Search for the cell housing the specified text and yield its [X, Y] center coordinate. 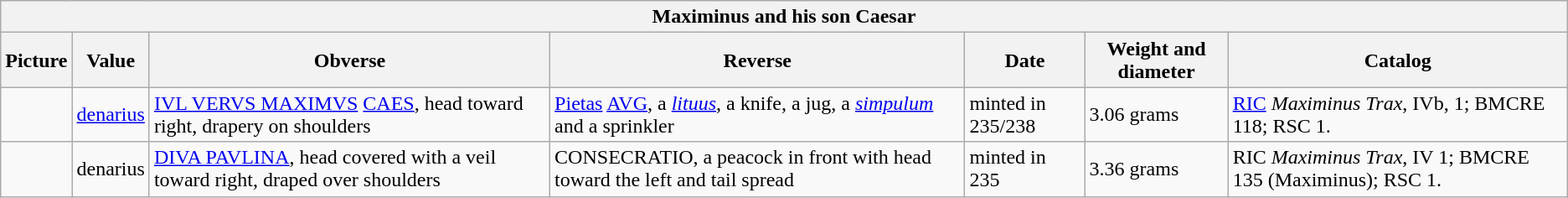
Date [1025, 60]
Picture [37, 60]
Value [111, 60]
Catalog [1397, 60]
Pietas AVG, a lituus, a knife, a jug, a simpulum and a sprinkler [757, 114]
minted in 235 [1025, 169]
RIC Maximinus Trax, IVb, 1; BMCRE 118; RSC 1. [1397, 114]
3.36 grams [1156, 169]
minted in 235/238 [1025, 114]
RIC Maximinus Trax, IV 1; BMCRE 135 (Maximinus); RSC 1. [1397, 169]
3.06 grams [1156, 114]
CONSECRATIO, a peacock in front with head toward the left and tail spread [757, 169]
Obverse [349, 60]
Maximinus and his son Caesar [784, 17]
IVL VERVS MAXIMVS CAES, head toward right, drapery on shoulders [349, 114]
Weight and diameter [1156, 60]
DIVA PAVLINA, head covered with a veil toward right, draped over shoulders [349, 169]
Reverse [757, 60]
